Locate the cell with the specified text and output its [x, y] center coordinate. 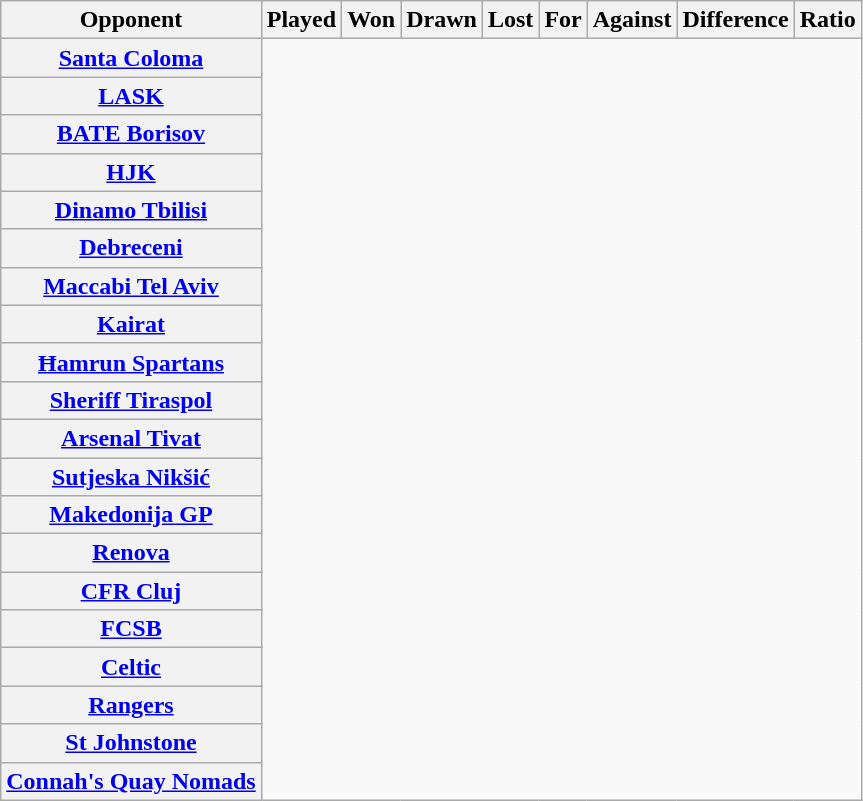
Rangers [131, 705]
Drawn [442, 20]
Sutjeska Nikšić [131, 477]
Opponent [131, 20]
Ratio [828, 20]
Played [301, 20]
Difference [736, 20]
Maccabi Tel Aviv [131, 286]
Lost [510, 20]
Arsenal Tivat [131, 438]
Debreceni [131, 248]
Celtic [131, 667]
LASK [131, 96]
Against [632, 20]
Won [372, 20]
For [563, 20]
FCSB [131, 629]
Dinamo Tbilisi [131, 210]
Sheriff Tiraspol [131, 400]
St Johnstone [131, 743]
Makedonija GP [131, 515]
BATE Borisov [131, 134]
Kairat [131, 324]
Santa Coloma [131, 58]
CFR Cluj [131, 591]
Renova [131, 553]
Connah's Quay Nomads [131, 781]
HJK [131, 172]
Ħamrun Spartans [131, 362]
